Extract the [X, Y] coordinate from the center of the cell holding the provided text.  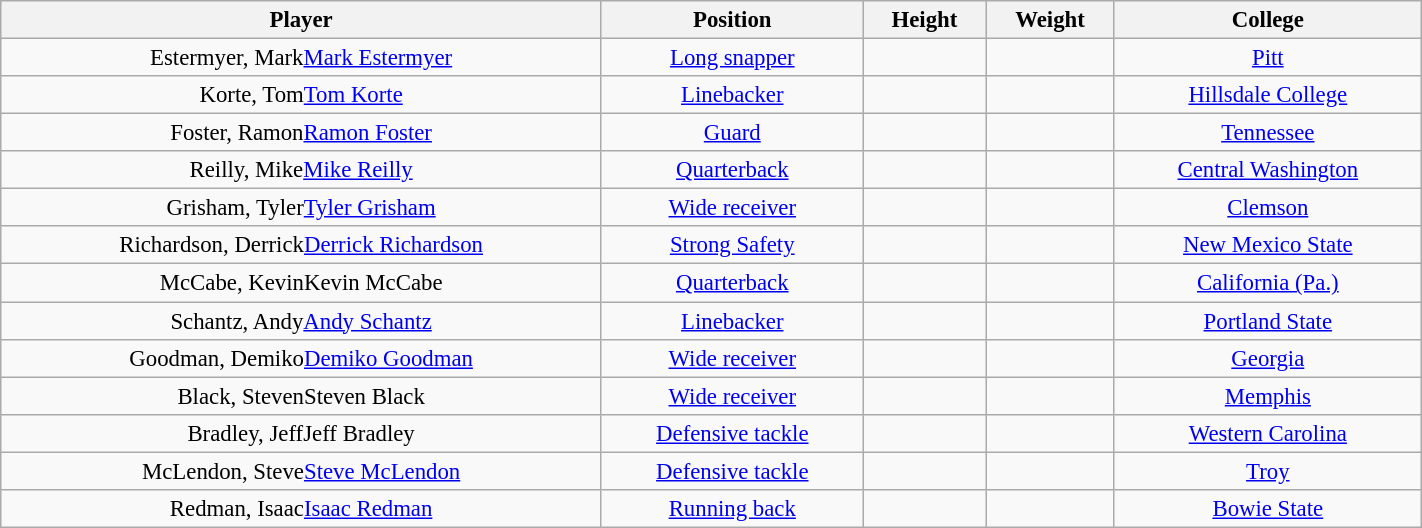
Richardson, DerrickDerrick Richardson [302, 245]
California (Pa.) [1268, 283]
Pitt [1268, 57]
Memphis [1268, 396]
Bradley, JeffJeff Bradley [302, 433]
Running back [732, 508]
Height [924, 20]
McCabe, KevinKevin McCabe [302, 283]
College [1268, 20]
Player [302, 20]
Hillsdale College [1268, 95]
Georgia [1268, 358]
Estermyer, MarkMark Estermyer [302, 57]
Long snapper [732, 57]
Schantz, AndyAndy Schantz [302, 321]
Goodman, DemikoDemiko Goodman [302, 358]
Clemson [1268, 208]
Korte, TomTom Korte [302, 95]
Portland State [1268, 321]
Position [732, 20]
Strong Safety [732, 245]
Western Carolina [1268, 433]
Tennessee [1268, 133]
Central Washington [1268, 170]
McLendon, SteveSteve McLendon [302, 471]
Redman, IsaacIsaac Redman [302, 508]
Weight [1050, 20]
Guard [732, 133]
Foster, RamonRamon Foster [302, 133]
Reilly, MikeMike Reilly [302, 170]
New Mexico State [1268, 245]
Grisham, TylerTyler Grisham [302, 208]
Bowie State [1268, 508]
Black, StevenSteven Black [302, 396]
Troy [1268, 471]
